Find where the given text appears and provide that cell's center as [x, y] coordinate. 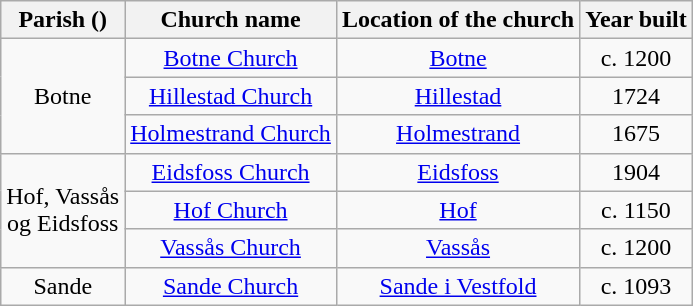
Holmestrand Church [231, 134]
Year built [636, 20]
c. 1150 [636, 210]
Eidsfoss [458, 172]
Vassås [458, 248]
Parish () [63, 20]
1904 [636, 172]
Botne Church [231, 58]
Hof Church [231, 210]
Holmestrand [458, 134]
Eidsfoss Church [231, 172]
Hillestad [458, 96]
Hof [458, 210]
c. 1093 [636, 286]
Sande [63, 286]
Sande Church [231, 286]
Sande i Vestfold [458, 286]
Hof, Vassåsog Eidsfoss [63, 210]
1675 [636, 134]
Church name [231, 20]
Vassås Church [231, 248]
Hillestad Church [231, 96]
1724 [636, 96]
Location of the church [458, 20]
